Scan for the cell matching the given text and deliver its (x, y) coordinate at center. 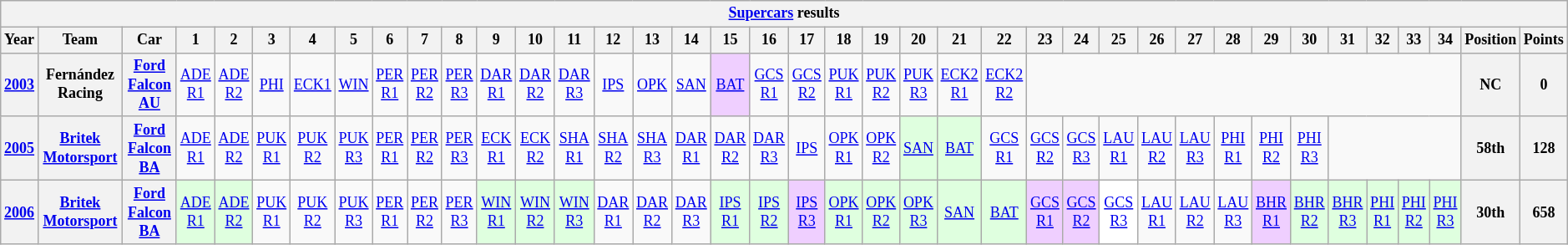
2006 (20, 212)
BHRR1 (1272, 212)
ECK2R2 (1004, 84)
BHRR3 (1348, 212)
34 (1445, 40)
2005 (20, 148)
17 (807, 40)
128 (1545, 148)
30 (1309, 40)
0 (1545, 84)
BHRR2 (1309, 212)
Position (1491, 40)
10 (536, 40)
28 (1233, 40)
16 (770, 40)
14 (691, 40)
PHI (272, 84)
19 (882, 40)
WIN (354, 84)
WINR2 (536, 212)
23 (1045, 40)
Fernández Racing (80, 84)
Car (149, 40)
20 (918, 40)
31 (1348, 40)
Supercars results (784, 13)
24 (1081, 40)
32 (1383, 40)
25 (1119, 40)
7 (425, 40)
5 (354, 40)
30th (1491, 212)
Team (80, 40)
SHAR3 (653, 148)
WINR1 (496, 212)
58th (1491, 148)
ECK2R1 (959, 84)
658 (1545, 212)
8 (459, 40)
26 (1157, 40)
33 (1414, 40)
15 (730, 40)
3 (272, 40)
6 (390, 40)
9 (496, 40)
22 (1004, 40)
IPSR3 (807, 212)
11 (574, 40)
Ford Falcon AU (149, 84)
29 (1272, 40)
ECKR2 (536, 148)
NC (1491, 84)
27 (1195, 40)
IPSR1 (730, 212)
OPK (653, 84)
SHAR2 (613, 148)
4 (313, 40)
Points (1545, 40)
21 (959, 40)
Year (20, 40)
1 (195, 40)
ECKR1 (496, 148)
IPSR2 (770, 212)
2003 (20, 84)
WINR3 (574, 212)
13 (653, 40)
12 (613, 40)
2 (234, 40)
SHAR1 (574, 148)
18 (843, 40)
ECK1 (313, 84)
OPKR3 (918, 212)
